Identify which cell holds the provided text, then report its [x, y] central coordinate. 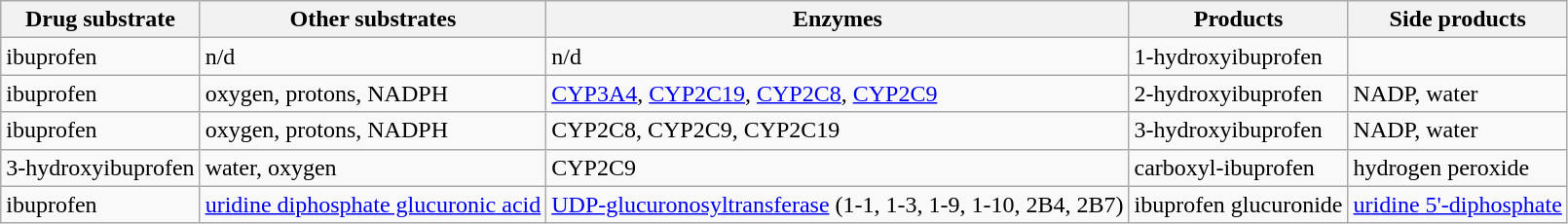
uridine 5'-diphosphate [1457, 205]
UDP-glucuronosyltransferase (1-1, 1-3, 1-9, 1-10, 2B4, 2B7) [838, 205]
CYP2C9 [838, 168]
Side products [1457, 19]
1-hydroxyibuprofen [1239, 56]
CYP2C8, CYP2C9, CYP2C19 [838, 131]
hydrogen peroxide [1457, 168]
uridine diphosphate glucuronic acid [373, 205]
Drug substrate [100, 19]
water, oxygen [373, 168]
Enzymes [838, 19]
Other substrates [373, 19]
Products [1239, 19]
2-hydroxyibuprofen [1239, 93]
CYP3A4, CYP2C19, CYP2C8, CYP2C9 [838, 93]
ibuprofen glucuronide [1239, 205]
carboxyl-ibuprofen [1239, 168]
